Return (x, y) of the center of cell containing provided text 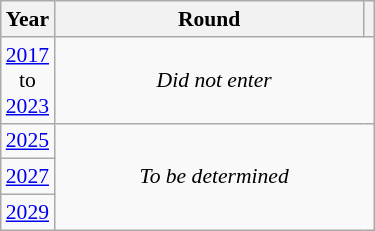
To be determined (214, 176)
2029 (28, 213)
Round (209, 19)
2027 (28, 177)
Did not enter (214, 80)
2025 (28, 141)
Year (28, 19)
2017to2023 (28, 80)
